Return (x, y) of the center of cell containing provided text 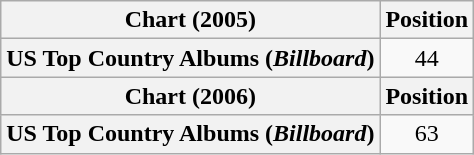
Chart (2005) (190, 20)
Chart (2006) (190, 96)
63 (427, 134)
44 (427, 58)
